Search for the cell housing the specified text and yield its [x, y] center coordinate. 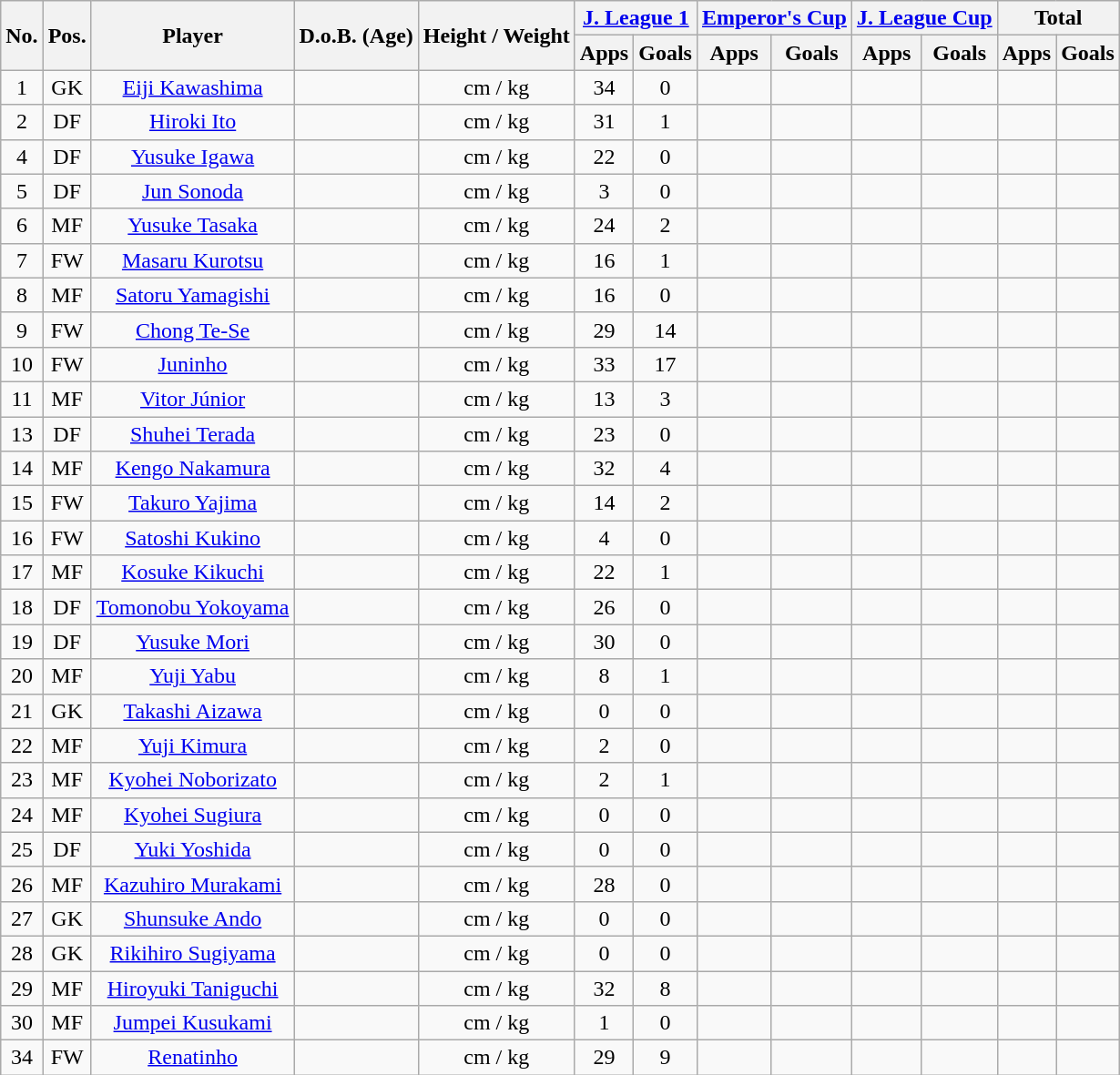
Chong Te-Se [193, 330]
6 [22, 226]
Kazuhiro Murakami [193, 884]
Yusuke Igawa [193, 157]
Jun Sonoda [193, 191]
J. League 1 [636, 18]
No. [22, 35]
Takashi Aizawa [193, 711]
Satoru Yamagishi [193, 295]
Yuki Yoshida [193, 849]
Satoshi Kukino [193, 538]
33 [604, 364]
Jumpei Kusukami [193, 1023]
15 [22, 503]
Hiroki Ito [193, 122]
Kosuke Kikuchi [193, 573]
Renatinho [193, 1058]
Yusuke Tasaka [193, 226]
Height / Weight [496, 35]
21 [22, 711]
Takuro Yajima [193, 503]
Shuhei Terada [193, 434]
Eiji Kawashima [193, 87]
20 [22, 676]
Kyohei Sugiura [193, 815]
Total [1058, 18]
11 [22, 399]
Emperor's Cup [774, 18]
18 [22, 607]
10 [22, 364]
Kengo Nakamura [193, 469]
Juninho [193, 364]
Rikihiro Sugiyama [193, 953]
Hiroyuki Taniguchi [193, 988]
Vitor Júnior [193, 399]
D.o.B. (Age) [356, 35]
7 [22, 260]
Shunsuke Ando [193, 918]
5 [22, 191]
Yusuke Mori [193, 642]
25 [22, 849]
27 [22, 918]
Yuji Kimura [193, 745]
19 [22, 642]
Masaru Kurotsu [193, 260]
Kyohei Noborizato [193, 780]
Yuji Yabu [193, 676]
Pos. [67, 35]
Tomonobu Yokoyama [193, 607]
Player [193, 35]
31 [604, 122]
J. League Cup [924, 18]
